Return [X, Y] of the center of cell containing provided text 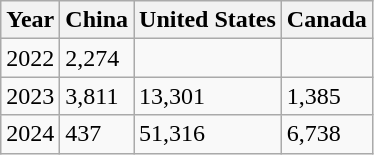
2022 [30, 58]
6,738 [326, 134]
China [97, 20]
United States [208, 20]
1,385 [326, 96]
3,811 [97, 96]
51,316 [208, 134]
2024 [30, 134]
2,274 [97, 58]
2023 [30, 96]
13,301 [208, 96]
437 [97, 134]
Year [30, 20]
Canada [326, 20]
